Locate the cell with the specified text and output its (x, y) center coordinate. 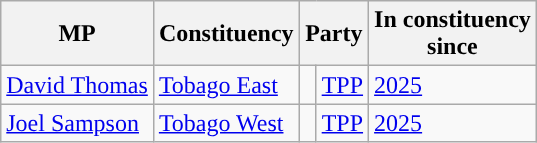
Tobago West (226, 123)
In constituencysince (453, 34)
Tobago East (226, 85)
Joel Sampson (78, 123)
MP (78, 34)
Party (334, 34)
David Thomas (78, 85)
Constituency (226, 34)
